Identify which cell holds the provided text, then report its (X, Y) central coordinate. 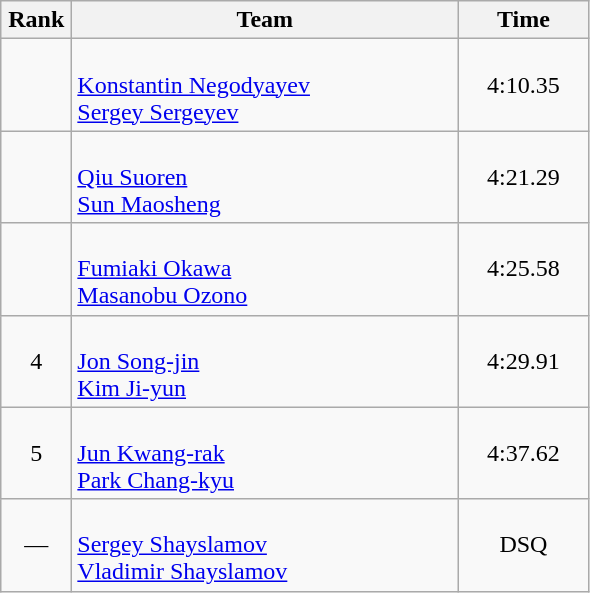
Jon Song-jinKim Ji-yun (265, 361)
Rank (36, 20)
Jun Kwang-rakPark Chang-kyu (265, 453)
Time (524, 20)
4:37.62 (524, 453)
Sergey ShayslamovVladimir Shayslamov (265, 545)
5 (36, 453)
4:10.35 (524, 85)
Konstantin NegodyayevSergey Sergeyev (265, 85)
4:29.91 (524, 361)
4 (36, 361)
Qiu SuorenSun Maosheng (265, 177)
DSQ (524, 545)
Team (265, 20)
4:21.29 (524, 177)
Fumiaki OkawaMasanobu Ozono (265, 269)
— (36, 545)
4:25.58 (524, 269)
